From the cell containing the given text, extract its center point as (x, y) coordinate. 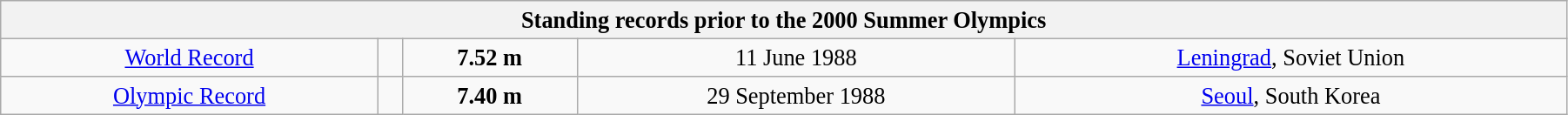
29 September 1988 (795, 95)
Standing records prior to the 2000 Summer Olympics (784, 19)
Seoul, South Korea (1290, 95)
Olympic Record (190, 95)
World Record (190, 57)
7.40 m (489, 95)
11 June 1988 (795, 57)
7.52 m (489, 57)
Leningrad, Soviet Union (1290, 57)
